Provide the [x, y] coordinate of the cell's center where the given text is located.  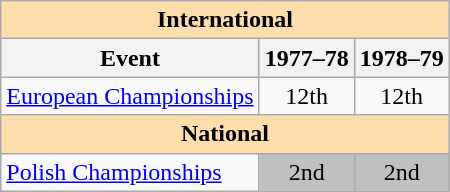
International [225, 20]
Event [130, 58]
National [225, 134]
1977–78 [306, 58]
European Championships [130, 96]
Polish Championships [130, 172]
1978–79 [402, 58]
